From the cell containing the given text, extract its center point as (X, Y) coordinate. 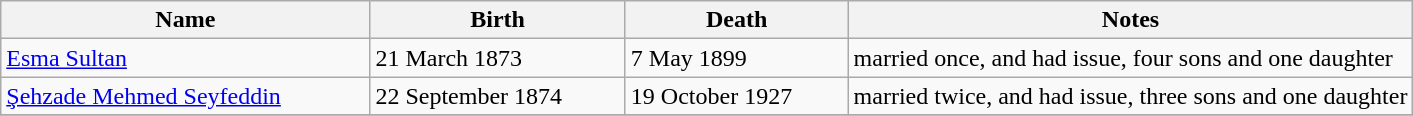
21 March 1873 (498, 58)
Notes (1130, 20)
Birth (498, 20)
22 September 1874 (498, 96)
married once, and had issue, four sons and one daughter (1130, 58)
Death (736, 20)
Name (186, 20)
Esma Sultan (186, 58)
married twice, and had issue, three sons and one daughter (1130, 96)
Şehzade Mehmed Seyfeddin (186, 96)
7 May 1899 (736, 58)
19 October 1927 (736, 96)
